Pinpoint the cell where the given text exists, returning its (X, Y) midpoint coordinate. 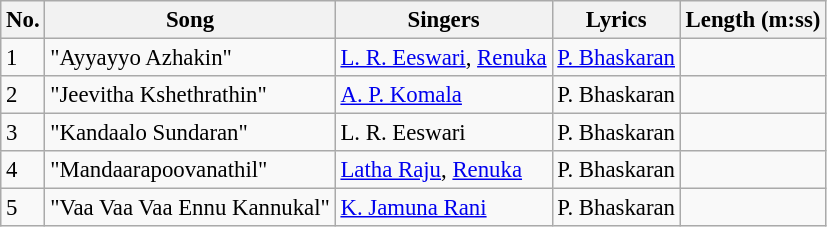
K. Jamuna Rani (444, 208)
"Jeevitha Kshethrathin" (190, 95)
Length (m:ss) (752, 20)
"Vaa Vaa Vaa Ennu Kannukal" (190, 208)
Song (190, 20)
5 (23, 208)
1 (23, 58)
4 (23, 170)
A. P. Komala (444, 95)
"Mandaarapoovanathil" (190, 170)
"Kandaalo Sundaran" (190, 133)
Lyrics (616, 20)
L. R. Eeswari (444, 133)
No. (23, 20)
Latha Raju, Renuka (444, 170)
L. R. Eeswari, Renuka (444, 58)
"Ayyayyo Azhakin" (190, 58)
2 (23, 95)
3 (23, 133)
Singers (444, 20)
